Identify which cell holds the provided text, then report its (x, y) central coordinate. 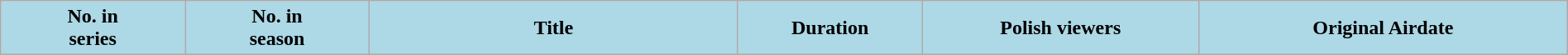
Duration (830, 28)
Polish viewers (1060, 28)
Original Airdate (1383, 28)
Title (553, 28)
No. inseries (93, 28)
No. inseason (278, 28)
